Return (X, Y) of the center of cell containing provided text 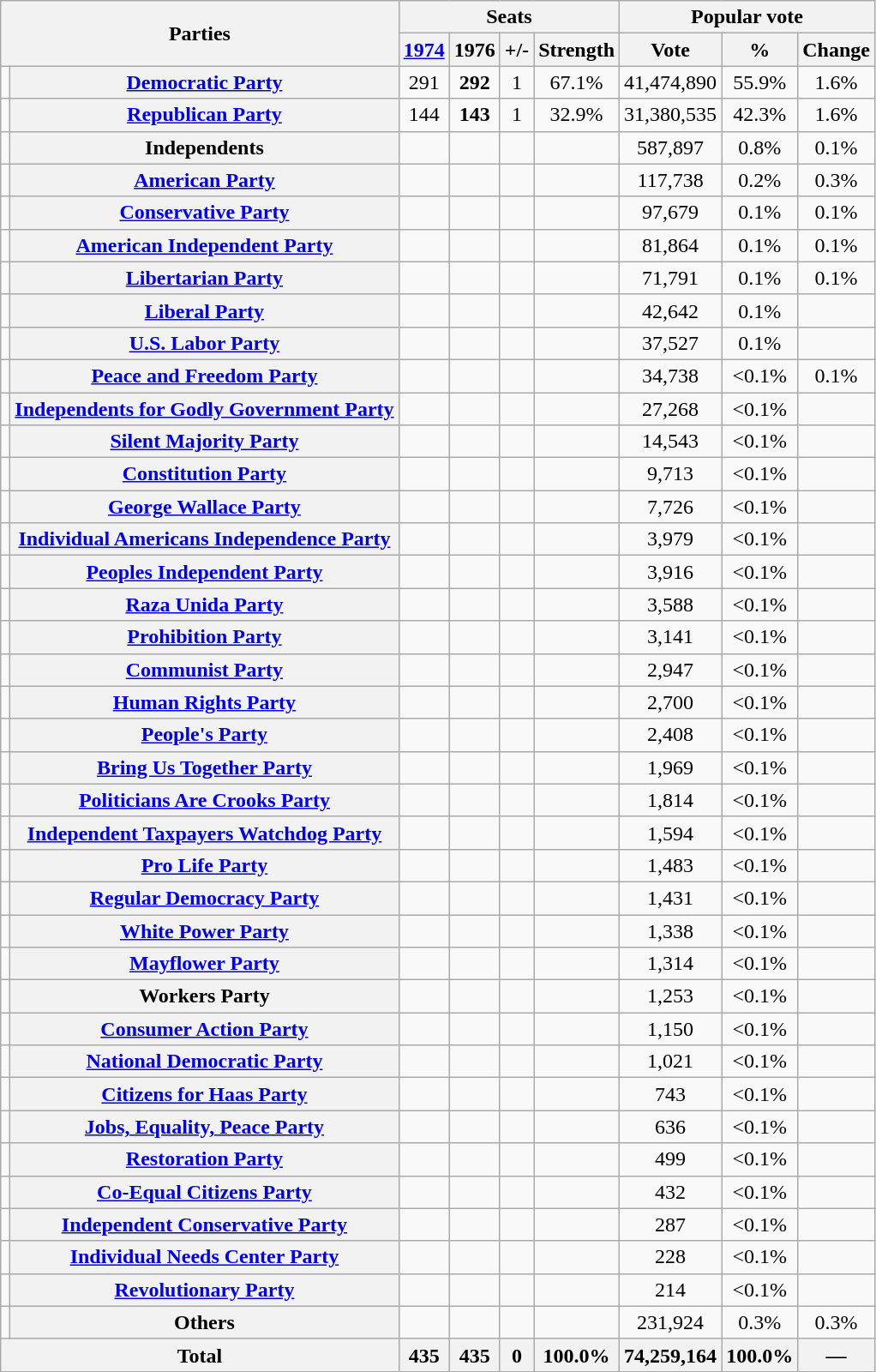
81,864 (670, 245)
42,642 (670, 310)
636 (670, 1127)
1,150 (670, 1029)
31,380,535 (670, 115)
Jobs, Equality, Peace Party (204, 1127)
14,543 (670, 442)
9,713 (670, 474)
Democratic Party (204, 82)
1,021 (670, 1062)
143 (475, 115)
55.9% (759, 82)
Restoration Party (204, 1159)
Co-Equal Citizens Party (204, 1192)
1,483 (670, 865)
231,924 (670, 1322)
97,679 (670, 213)
214 (670, 1290)
432 (670, 1192)
287 (670, 1225)
Republican Party (204, 115)
3,916 (670, 572)
2,408 (670, 735)
291 (423, 82)
1,338 (670, 930)
Citizens for Haas Party (204, 1094)
Vote (670, 50)
Workers Party (204, 996)
2,947 (670, 670)
2,700 (670, 702)
0.2% (759, 180)
George Wallace Party (204, 507)
1,594 (670, 833)
117,738 (670, 180)
3,141 (670, 637)
Revolutionary Party (204, 1290)
Independents (204, 147)
Independent Taxpayers Watchdog Party (204, 833)
Individual Needs Center Party (204, 1257)
37,527 (670, 343)
Independents for Godly Government Party (204, 409)
American Party (204, 180)
1,314 (670, 964)
0 (516, 1355)
Individual Americans Independence Party (204, 539)
Peace and Freedom Party (204, 376)
1,431 (670, 898)
1,969 (670, 767)
34,738 (670, 376)
144 (423, 115)
Raza Unida Party (204, 605)
74,259,164 (670, 1355)
71,791 (670, 278)
587,897 (670, 147)
743 (670, 1094)
Regular Democracy Party (204, 898)
7,726 (670, 507)
Others (204, 1322)
1974 (423, 50)
Constitution Party (204, 474)
Communist Party (204, 670)
32.9% (577, 115)
Prohibition Party (204, 637)
Popular vote (747, 17)
42.3% (759, 115)
Bring Us Together Party (204, 767)
Pro Life Party (204, 865)
Independent Conservative Party (204, 1225)
National Democratic Party (204, 1062)
Peoples Independent Party (204, 572)
1,814 (670, 800)
White Power Party (204, 930)
— (837, 1355)
27,268 (670, 409)
Libertarian Party (204, 278)
U.S. Labor Party (204, 343)
People's Party (204, 735)
Liberal Party (204, 310)
Total (200, 1355)
292 (475, 82)
499 (670, 1159)
Strength (577, 50)
American Independent Party (204, 245)
0.8% (759, 147)
228 (670, 1257)
Conservative Party (204, 213)
1976 (475, 50)
41,474,890 (670, 82)
67.1% (577, 82)
3,588 (670, 605)
Mayflower Party (204, 964)
Human Rights Party (204, 702)
Seats (509, 17)
Consumer Action Party (204, 1029)
Parties (200, 33)
+/- (516, 50)
Silent Majority Party (204, 442)
Politicians Are Crooks Party (204, 800)
3,979 (670, 539)
% (759, 50)
Change (837, 50)
1,253 (670, 996)
